Scan for the cell matching the given text and deliver its [X, Y] coordinate at center. 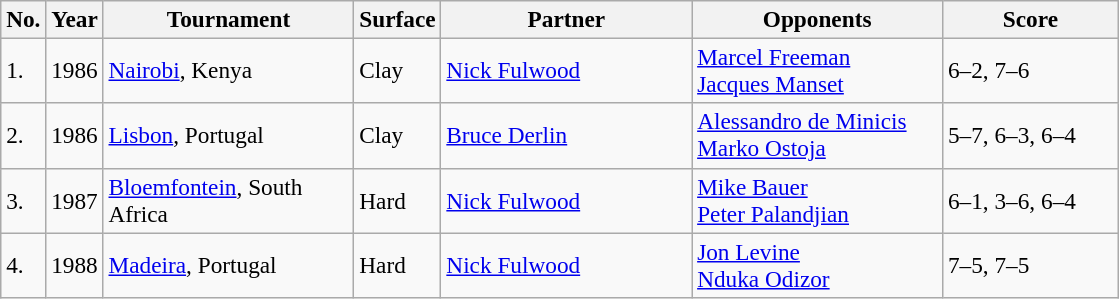
Mike Bauer Peter Palandjian [818, 200]
6–2, 7–6 [1031, 70]
Opponents [818, 19]
Bruce Derlin [566, 136]
Madeira, Portugal [228, 264]
1988 [74, 264]
1987 [74, 200]
Surface [398, 19]
7–5, 7–5 [1031, 264]
Tournament [228, 19]
4. [24, 264]
No. [24, 19]
Jon Levine Nduka Odizor [818, 264]
Year [74, 19]
1. [24, 70]
Alessandro de Minicis Marko Ostoja [818, 136]
5–7, 6–3, 6–4 [1031, 136]
2. [24, 136]
Score [1031, 19]
Partner [566, 19]
3. [24, 200]
Marcel Freeman Jacques Manset [818, 70]
6–1, 3–6, 6–4 [1031, 200]
Bloemfontein, South Africa [228, 200]
Lisbon, Portugal [228, 136]
Nairobi, Kenya [228, 70]
